Scan for the cell matching the given text and deliver its [X, Y] coordinate at center. 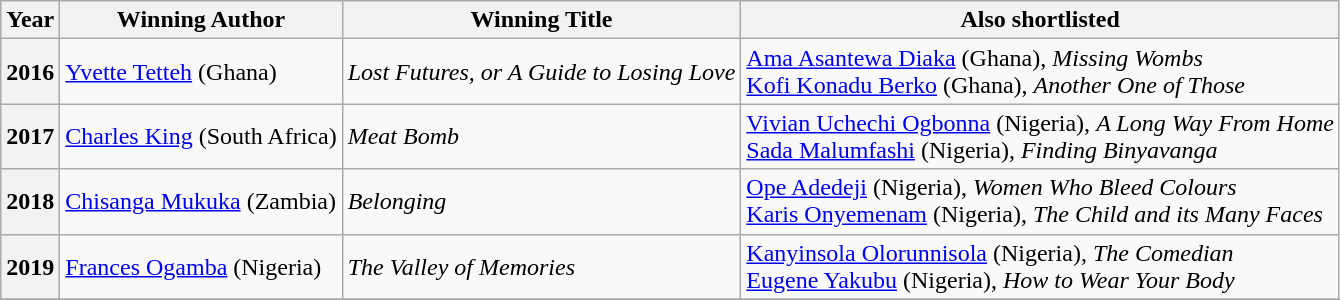
Charles King (South Africa) [201, 136]
2017 [30, 136]
Also shortlisted [1040, 20]
Frances Ogamba (Nigeria) [201, 266]
Yvette Tetteh (Ghana) [201, 72]
The Valley of Memories [542, 266]
Winning Title [542, 20]
2016 [30, 72]
Ope Adedeji (Nigeria), Women Who Bleed ColoursKaris Onyemenam (Nigeria), The Child and its Many Faces [1040, 202]
Lost Futures, or A Guide to Losing Love [542, 72]
2018 [30, 202]
Ama Asantewa Diaka (Ghana), Missing WombsKofi Konadu Berko (Ghana), Another One of Those [1040, 72]
Kanyinsola Olorunnisola (Nigeria), The ComedianEugene Yakubu (Nigeria), How to Wear Your Body [1040, 266]
Belonging [542, 202]
Meat Bomb [542, 136]
2019 [30, 266]
Year [30, 20]
Chisanga Mukuka (Zambia) [201, 202]
Winning Author [201, 20]
Vivian Uchechi Ogbonna (Nigeria), A Long Way From HomeSada Malumfashi (Nigeria), Finding Binyavanga [1040, 136]
